Capture the cell that displays the provided text and extract its (x, y) central coordinate. 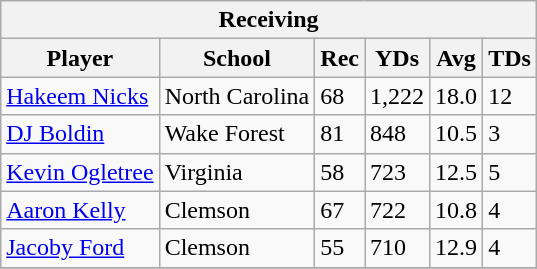
Aaron Kelly (80, 210)
Hakeem Nicks (80, 96)
5 (510, 172)
10.8 (456, 210)
81 (340, 134)
12.9 (456, 248)
Kevin Ogletree (80, 172)
Jacoby Ford (80, 248)
848 (396, 134)
18.0 (456, 96)
DJ Boldin (80, 134)
Receiving (269, 20)
67 (340, 210)
710 (396, 248)
Wake Forest (237, 134)
722 (396, 210)
1,222 (396, 96)
Virginia (237, 172)
12.5 (456, 172)
58 (340, 172)
YDs (396, 58)
Player (80, 58)
12 (510, 96)
Avg (456, 58)
10.5 (456, 134)
68 (340, 96)
55 (340, 248)
School (237, 58)
TDs (510, 58)
North Carolina (237, 96)
Rec (340, 58)
723 (396, 172)
3 (510, 134)
